From the cell containing the given text, extract its center point as (x, y) coordinate. 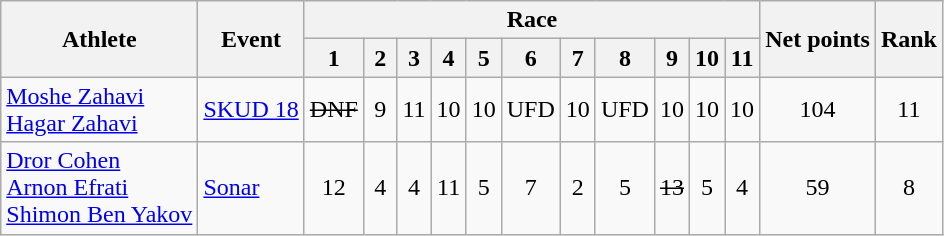
3 (414, 58)
12 (334, 188)
SKUD 18 (251, 110)
6 (530, 58)
Dror CohenArnon EfratiShimon Ben Yakov (100, 188)
Sonar (251, 188)
59 (818, 188)
104 (818, 110)
Race (532, 20)
Net points (818, 39)
Rank (908, 39)
Moshe ZahaviHagar Zahavi (100, 110)
DNF (334, 110)
1 (334, 58)
Athlete (100, 39)
13 (672, 188)
Event (251, 39)
